Return the [x, y] coordinate for the center point of the cell that contains the specified text.  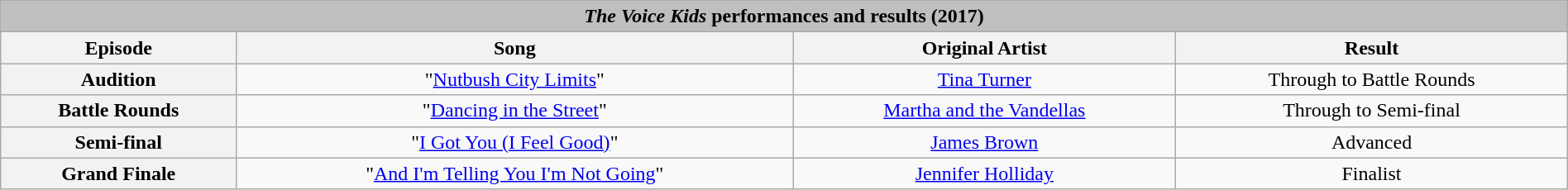
Original Artist [984, 48]
"I Got You (I Feel Good)" [514, 142]
Song [514, 48]
Tina Turner [984, 79]
Finalist [1371, 173]
Semi-final [119, 142]
Battle Rounds [119, 111]
Episode [119, 48]
Audition [119, 79]
The Voice Kids performances and results (2017) [784, 17]
Advanced [1371, 142]
Martha and the Vandellas [984, 111]
James Brown [984, 142]
Through to Battle Rounds [1371, 79]
Result [1371, 48]
Through to Semi-final [1371, 111]
"Dancing in the Street" [514, 111]
Grand Finale [119, 173]
"And I'm Telling You I'm Not Going" [514, 173]
Jennifer Holliday [984, 173]
"Nutbush City Limits" [514, 79]
